From the cell containing the given text, extract its center point as [X, Y] coordinate. 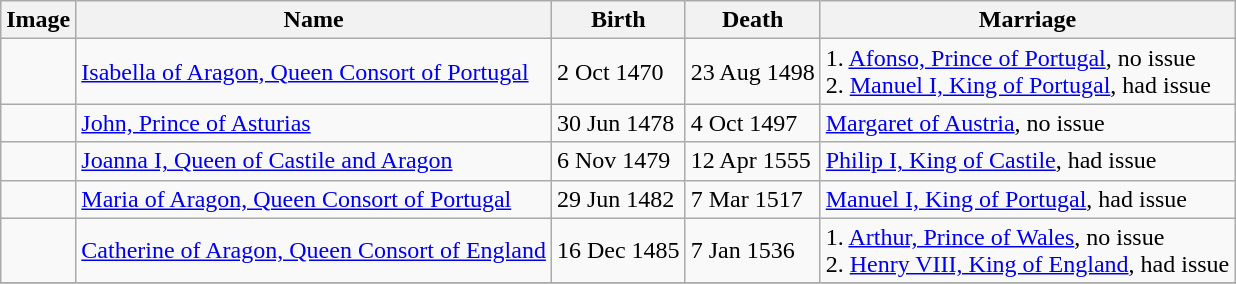
Maria of Aragon, Queen Consort of Portugal [314, 199]
Catherine of Aragon, Queen Consort of England [314, 250]
Margaret of Austria, no issue [1028, 123]
4 Oct 1497 [752, 123]
Philip I, King of Castile, had issue [1028, 161]
7 Jan 1536 [752, 250]
29 Jun 1482 [618, 199]
Joanna I, Queen of Castile and Aragon [314, 161]
16 Dec 1485 [618, 250]
2 Oct 1470 [618, 72]
30 Jun 1478 [618, 123]
7 Mar 1517 [752, 199]
Death [752, 20]
6 Nov 1479 [618, 161]
12 Apr 1555 [752, 161]
1. Afonso, Prince of Portugal, no issue2. Manuel I, King of Portugal, had issue [1028, 72]
Marriage [1028, 20]
Birth [618, 20]
Name [314, 20]
23 Aug 1498 [752, 72]
Image [38, 20]
John, Prince of Asturias [314, 123]
Isabella of Aragon, Queen Consort of Portugal [314, 72]
Manuel I, King of Portugal, had issue [1028, 199]
1. Arthur, Prince of Wales, no issue2. Henry VIII, King of England, had issue [1028, 250]
